Provide the (x, y) coordinate of the cell's center where the given text is located.  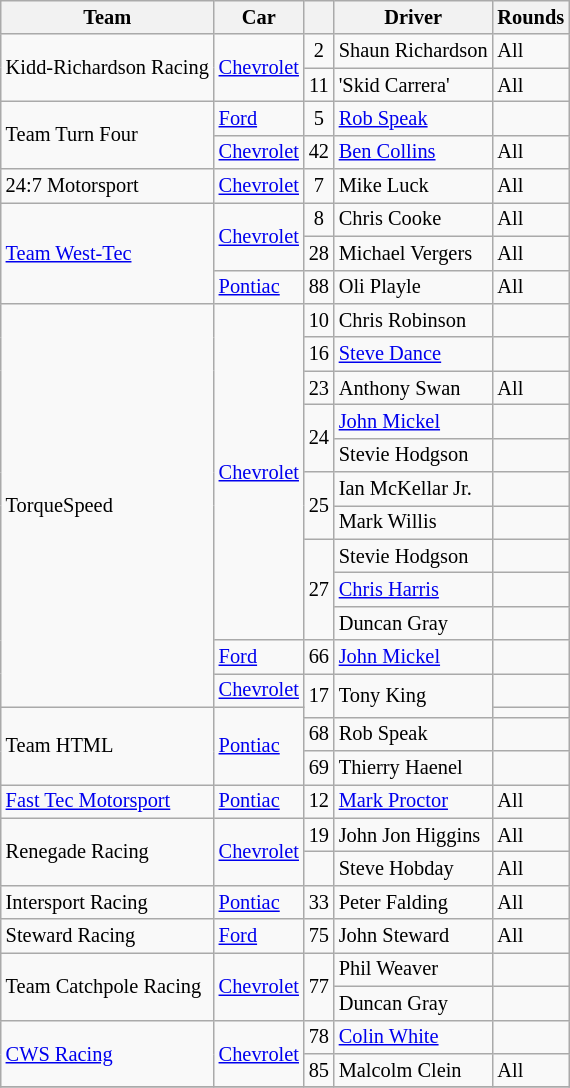
Ben Collins (414, 152)
Mike Luck (414, 186)
7 (319, 186)
Renegade Racing (108, 852)
19 (319, 835)
Ian McKellar Jr. (414, 489)
Oli Playle (414, 287)
Car (259, 17)
78 (319, 1037)
12 (319, 801)
Mark Willis (414, 522)
Mark Proctor (414, 801)
Tony King (414, 694)
77 (319, 986)
Driver (414, 17)
Colin White (414, 1037)
Rounds (530, 17)
16 (319, 354)
33 (319, 902)
27 (319, 590)
11 (319, 85)
2 (319, 51)
Team Catchpole Racing (108, 986)
John Jon Higgins (414, 835)
24:7 Motorsport (108, 186)
Team (108, 17)
TorqueSpeed (108, 505)
Team West-Tec (108, 252)
28 (319, 253)
85 (319, 1070)
23 (319, 388)
69 (319, 767)
John Steward (414, 936)
Steve Hobday (414, 868)
Peter Falding (414, 902)
17 (319, 694)
24 (319, 438)
Fast Tec Motorsport (108, 801)
Michael Vergers (414, 253)
Malcolm Clein (414, 1070)
Kidd-Richardson Racing (108, 68)
8 (319, 219)
66 (319, 657)
Phil Weaver (414, 969)
Anthony Swan (414, 388)
68 (319, 734)
Thierry Haenel (414, 767)
CWS Racing (108, 1054)
88 (319, 287)
Steve Dance (414, 354)
25 (319, 506)
5 (319, 118)
Team Turn Four (108, 134)
Team HTML (108, 746)
Shaun Richardson (414, 51)
Chris Cooke (414, 219)
75 (319, 936)
Chris Robinson (414, 320)
Chris Harris (414, 589)
10 (319, 320)
Intersport Racing (108, 902)
Steward Racing (108, 936)
'Skid Carrera' (414, 85)
42 (319, 152)
